Determine the (x, y) coordinate at the center of the cell enclosing the given text.  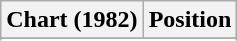
Chart (1982) (72, 20)
Position (190, 20)
